Provide the (X, Y) coordinate of the cell's center where the given text is located.  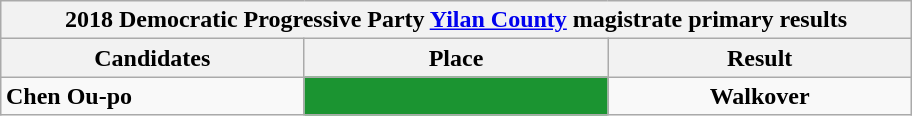
Walkover (760, 96)
2018 Democratic Progressive Party Yilan County magistrate primary results (456, 20)
Candidates (152, 58)
Place (456, 58)
Result (760, 58)
Chen Ou-po (152, 96)
